Scan for the cell matching the given text and deliver its (X, Y) coordinate at center. 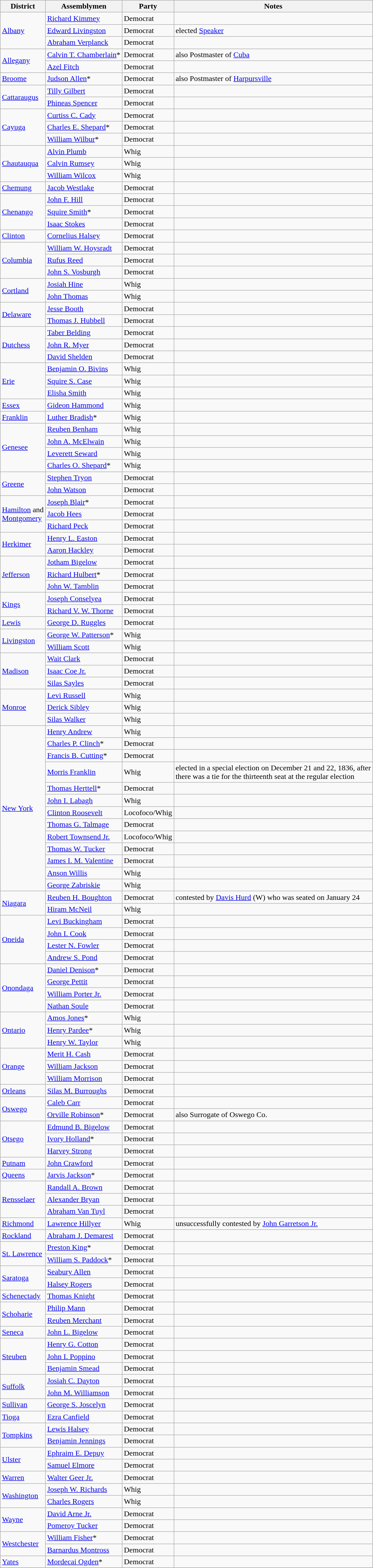
William W. Hoysradt (84, 248)
Ivory Holland* (84, 1139)
Elisha Smith (84, 393)
Calvin Rumsey (84, 164)
Lawrence Hillyer (84, 1223)
Putnam (23, 1163)
Orleans (23, 1090)
Warren (23, 1477)
John M. Williamson (84, 1393)
Livingston (23, 641)
Hamilton and Montgomery (23, 514)
Cayuga (23, 127)
Queens (23, 1175)
Andrew S. Pond (84, 958)
John Watson (84, 490)
Charles E. Shepard* (84, 127)
Notes (273, 6)
John A. McElwain (84, 441)
William Morrison (84, 1078)
Monroe (23, 707)
Derick Sibley (84, 707)
Phineas Spencer (84, 103)
Henry Andrew (84, 731)
Chenango (23, 212)
Niagara (23, 903)
Cortland (23, 290)
Judson Allen* (84, 79)
Schenectady (23, 1296)
Chemung (23, 188)
Samuel Elmore (84, 1465)
Essex (23, 405)
Henry L. Easton (84, 538)
Jotham Bigelow (84, 562)
Reuben H. Boughton (84, 897)
Greene (23, 484)
Silas M. Burroughs (84, 1090)
Caleb Carr (84, 1102)
Clinton (23, 236)
John S. Vosburgh (84, 272)
Randall A. Brown (84, 1187)
Daniel Denison* (84, 970)
Albany (23, 30)
John L. Bigelow (84, 1332)
Reuben Merchant (84, 1320)
Cattaraugus (23, 97)
Benjamin O. Bivins (84, 369)
William Scott (84, 647)
Reuben Benham (84, 429)
Broome (23, 79)
Morris Franklin (84, 772)
Thomas Knight (84, 1296)
William Fisher* (84, 1538)
Abraham J. Demarest (84, 1236)
Onondaga (23, 988)
Joseph W. Richards (84, 1489)
Lewis Halsey (84, 1429)
Jacob Westlake (84, 188)
Suffolk (23, 1387)
Kings (23, 605)
Ontario (23, 1030)
Richard Kimmey (84, 18)
George W. Patterson* (84, 635)
Dutchess (23, 345)
Levi Russell (84, 695)
Francis B. Cutting* (84, 756)
Josiah Hine (84, 284)
Ulster (23, 1459)
Richmond (23, 1223)
Seabury Allen (84, 1272)
Squire Smith* (84, 212)
Harvey Strong (84, 1151)
Oswego (23, 1109)
Ephraim E. Depuy (84, 1453)
also Surrogate of Oswego Co. (273, 1115)
Washington (23, 1495)
Rockland (23, 1236)
Rensselaer (23, 1199)
George S. Joscelyn (84, 1405)
Madison (23, 671)
Hiram McNeil (84, 909)
William Porter Jr. (84, 994)
Halsey Rogers (84, 1284)
Chautauqua (23, 164)
Alexander Bryan (84, 1199)
Seneca (23, 1332)
District (23, 6)
Franklin (23, 417)
Robert Townsend Jr. (84, 837)
Orange (23, 1066)
Philip Mann (84, 1308)
Saratoga (23, 1278)
elected Speaker (273, 30)
George Pettit (84, 982)
Abraham Van Tuyl (84, 1211)
Jesse Booth (84, 308)
John I. Poppino (84, 1357)
Benjamin Smead (84, 1369)
John Crawford (84, 1163)
John I. Labagh (84, 801)
George D. Ruggles (84, 623)
Assemblymen (84, 6)
Thomas G. Talmage (84, 825)
Aaron Hackley (84, 550)
Nathan Soule (84, 1006)
Barnardus Montross (84, 1550)
Sullivan (23, 1405)
William Jackson (84, 1066)
Jefferson (23, 574)
Walter Geer Jr. (84, 1477)
Clinton Roosevelt (84, 813)
Merit H. Cash (84, 1054)
St. Lawrence (23, 1254)
John I. Cook (84, 933)
Henry W. Taylor (84, 1042)
John F. Hill (84, 200)
Stephen Tryon (84, 478)
also Postmaster of Harpursville (273, 79)
Columbia (23, 260)
Wayne (23, 1520)
Tompkins (23, 1435)
Edward Livingston (84, 30)
Taber Belding (84, 332)
Charles O. Shepard* (84, 466)
Joseph Blair* (84, 502)
Genesee (23, 447)
Otsego (23, 1139)
Lester N. Fowler (84, 946)
Lewis (23, 623)
Isaac Stokes (84, 224)
James I. M. Valentine (84, 861)
David Shelden (84, 357)
Abraham Verplanck (84, 43)
Richard Hulbert* (84, 574)
Pomeroy Tucker (84, 1526)
Leverett Seward (84, 453)
Thomas J. Hubbell (84, 320)
Henry Pardee* (84, 1030)
Curtiss C. Cady (84, 115)
Preston King* (84, 1248)
William S. Paddock* (84, 1260)
Levi Buckingham (84, 921)
Edmund B. Bigelow (84, 1127)
Oneida (23, 939)
Cornelius Halsey (84, 236)
George Zabriskie (84, 885)
Silas Walker (84, 719)
Richard Peck (84, 526)
Rufus Reed (84, 260)
Jacob Hees (84, 514)
Anson Willis (84, 873)
John R. Myer (84, 345)
Alvin Plumb (84, 151)
Jarvis Jackson* (84, 1175)
William Wilbur* (84, 139)
Yates (23, 1562)
Thomas W. Tucker (84, 849)
Joseph Conselyea (84, 599)
Herkimer (23, 544)
Silas Sayles (84, 683)
Richard V. W. Thorne (84, 611)
Delaware (23, 314)
unsuccessfully contested by John Garretson Jr. (273, 1223)
Allegany (23, 61)
also Postmaster of Cuba (273, 55)
Orville Robinson* (84, 1115)
Calvin T. Chamberlain* (84, 55)
John Thomas (84, 296)
Squire S. Case (84, 381)
Isaac Coe Jr. (84, 671)
Henry G. Cotton (84, 1344)
Josiah C. Dayton (84, 1381)
Charles P. Clinch* (84, 744)
Azel Fitch (84, 67)
New York (23, 808)
Charles Rogers (84, 1501)
Amos Jones* (84, 1018)
Tilly Gilbert (84, 91)
Schoharie (23, 1314)
Gideon Hammond (84, 405)
John W. Tamblin (84, 586)
Benjamin Jennings (84, 1441)
contested by Davis Hurd (W) who was seated on January 24 (273, 897)
Tioga (23, 1417)
Thomas Herttell* (84, 788)
Steuben (23, 1357)
elected in a special election on December 21 and 22, 1836, after there was a tie for the thirteenth seat at the regular election (273, 772)
Wait Clark (84, 659)
Party (148, 6)
David Arne Jr. (84, 1514)
Erie (23, 381)
Westchester (23, 1544)
Ezra Canfield (84, 1417)
Mordecai Ogden* (84, 1562)
Luther Bradish* (84, 417)
William Wilcox (84, 176)
